From the cell containing the given text, extract its center point as (X, Y) coordinate. 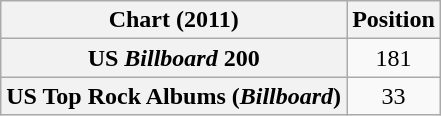
Chart (2011) (174, 20)
181 (394, 58)
US Billboard 200 (174, 58)
US Top Rock Albums (Billboard) (174, 96)
33 (394, 96)
Position (394, 20)
